Find where the given text appears and provide that cell's center as [X, Y] coordinate. 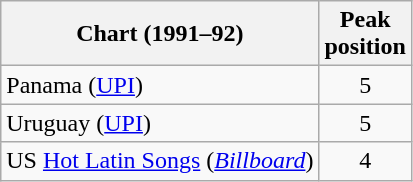
Chart (1991–92) [160, 34]
US Hot Latin Songs (Billboard) [160, 161]
Peakposition [365, 34]
Panama (UPI) [160, 85]
4 [365, 161]
Uruguay (UPI) [160, 123]
